Identify which cell holds the provided text, then report its (X, Y) central coordinate. 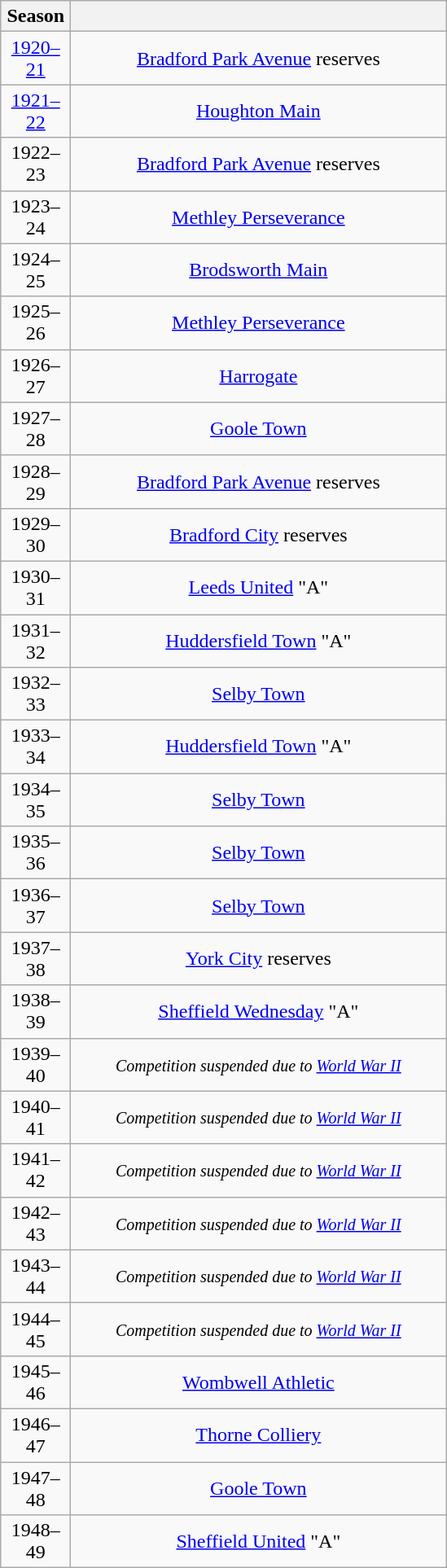
1946–47 (36, 1434)
1943–44 (36, 1277)
Wombwell Athletic (259, 1382)
1939–40 (36, 1065)
1936–37 (36, 905)
Thorne Colliery (259, 1434)
1938–39 (36, 1011)
1944–45 (36, 1329)
Season (36, 16)
Sheffield United "A" (259, 1542)
1921–22 (36, 111)
1924–25 (36, 270)
1934–35 (36, 799)
1947–48 (36, 1488)
Leeds United "A" (259, 588)
1933–34 (36, 747)
1932–33 (36, 694)
1928–29 (36, 482)
1937–38 (36, 959)
1930–31 (36, 588)
Houghton Main (259, 111)
1925–26 (36, 322)
1922–23 (36, 164)
York City reserves (259, 959)
Sheffield Wednesday "A" (259, 1011)
1948–49 (36, 1542)
1935–36 (36, 853)
1927–28 (36, 428)
1940–41 (36, 1117)
Bradford City reserves (259, 534)
1926–27 (36, 376)
Brodsworth Main (259, 270)
1920–21 (36, 59)
1942–43 (36, 1223)
1941–42 (36, 1171)
Harrogate (259, 376)
1929–30 (36, 534)
1945–46 (36, 1382)
1923–24 (36, 217)
1931–32 (36, 640)
